Return [X, Y] of the center of cell containing provided text 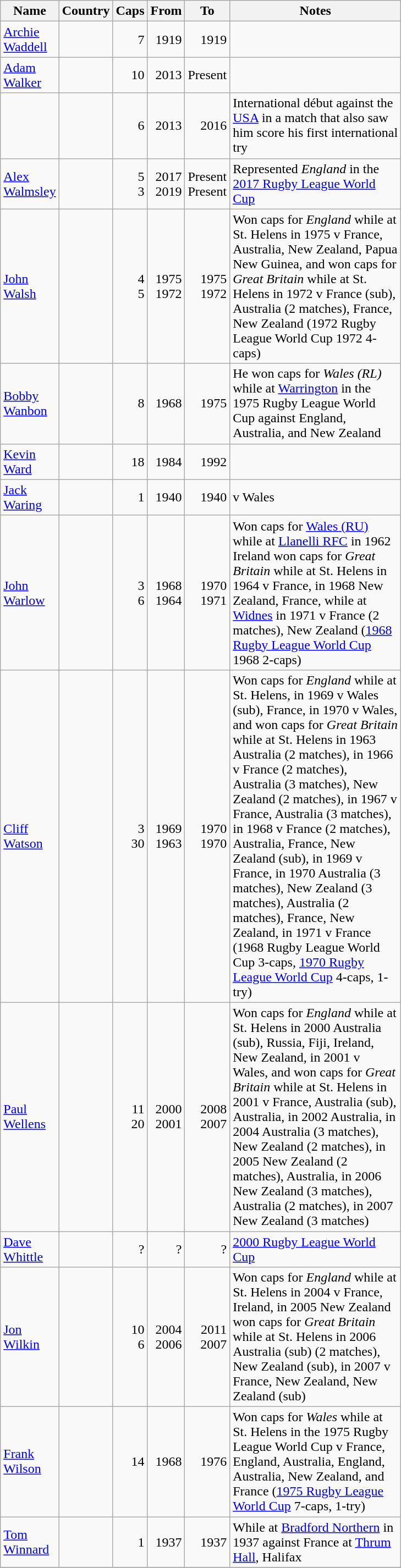
He won caps for Wales (RL) while at Warrington in the 1975 Rugby League World Cup against England, Australia, and New Zealand [316, 404]
Country [86, 11]
Name [30, 11]
Cliff Watson [30, 836]
20042006 [166, 1337]
14 [130, 1462]
36 [130, 593]
Present [207, 75]
330 [130, 836]
1975 [207, 404]
Caps [130, 11]
20082007 [207, 1117]
20112007 [207, 1337]
PresentPresent [207, 184]
1976 [207, 1462]
2016 [207, 125]
19701970 [207, 836]
v Wales [316, 497]
1992 [207, 462]
18 [130, 462]
1120 [130, 1117]
7 [130, 40]
John Walsh [30, 286]
19681964 [166, 593]
Paul Wellens [30, 1117]
While at Bradford Northern in 1937 against France at Thrum Hall, Halifax [316, 1542]
Dave Whittle [30, 1249]
Archie Waddell [30, 40]
8 [130, 404]
19691963 [166, 836]
Jon Wilkin [30, 1337]
Jack Waring [30, 497]
Frank Wilson [30, 1462]
Represented England in the 2017 Rugby League World Cup [316, 184]
Adam Walker [30, 75]
Tom Winnard [30, 1542]
20002001 [166, 1117]
Bobby Wanbon [30, 404]
Kevin Ward [30, 462]
45 [130, 286]
10 [130, 75]
2000 Rugby League World Cup [316, 1249]
19701971 [207, 593]
Alex Walmsley [30, 184]
106 [130, 1337]
Notes [316, 11]
6 [130, 125]
To [207, 11]
From [166, 11]
John Warlow [30, 593]
53 [130, 184]
20172019 [166, 184]
1984 [166, 462]
International début against the USA in a match that also saw him score his first international try [316, 125]
